Identify which cell holds the provided text, then report its (x, y) central coordinate. 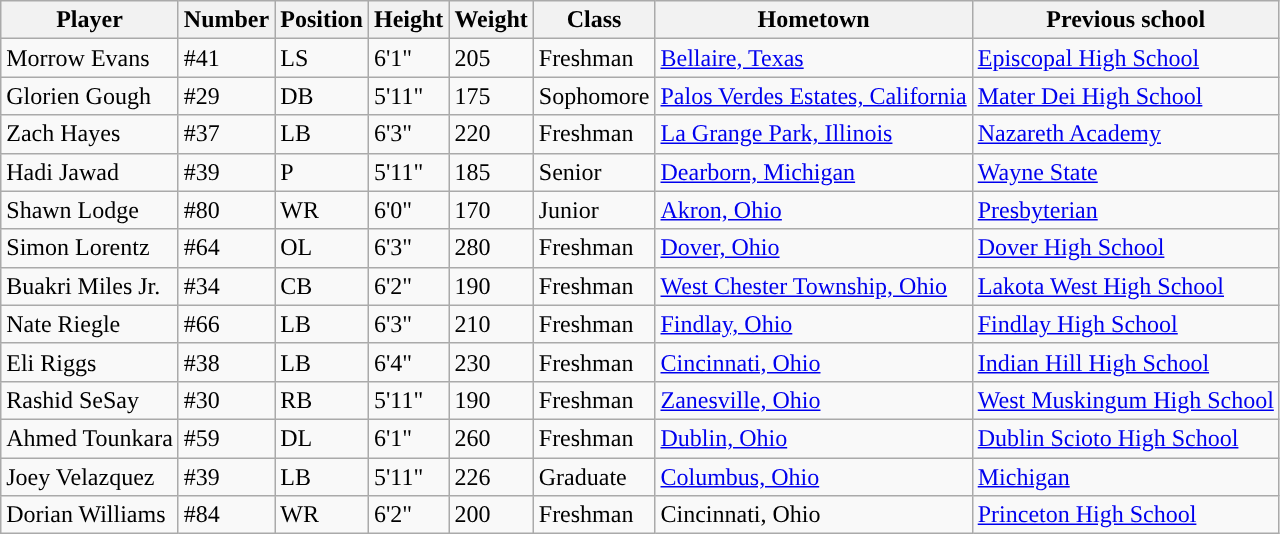
Buakri Miles Jr. (90, 286)
170 (491, 210)
Presbyterian (1126, 210)
Dublin, Ohio (814, 438)
LS (322, 58)
DL (322, 438)
Morrow Evans (90, 58)
Number (226, 20)
Player (90, 20)
Nazareth Academy (1126, 134)
Position (322, 20)
Ahmed Tounkara (90, 438)
#59 (226, 438)
Simon Lorentz (90, 248)
Junior (594, 210)
P (322, 172)
Rashid SeSay (90, 400)
#30 (226, 400)
#66 (226, 324)
Findlay, Ohio (814, 324)
La Grange Park, Illinois (814, 134)
Dublin Scioto High School (1126, 438)
West Chester Township, Ohio (814, 286)
Previous school (1126, 20)
Class (594, 20)
Akron, Ohio (814, 210)
175 (491, 96)
OL (322, 248)
#64 (226, 248)
280 (491, 248)
West Muskingum High School (1126, 400)
205 (491, 58)
Hadi Jawad (90, 172)
#34 (226, 286)
Joey Velazquez (90, 477)
Zach Hayes (90, 134)
#29 (226, 96)
CB (322, 286)
Sophomore (594, 96)
220 (491, 134)
Weight (491, 20)
Dover High School (1126, 248)
Graduate (594, 477)
6'0" (408, 210)
Princeton High School (1126, 515)
Dorian Williams (90, 515)
Palos Verdes Estates, California (814, 96)
#84 (226, 515)
#41 (226, 58)
200 (491, 515)
Lakota West High School (1126, 286)
Dover, Ohio (814, 248)
Nate Riegle (90, 324)
Bellaire, Texas (814, 58)
#80 (226, 210)
6'4" (408, 362)
Findlay High School (1126, 324)
230 (491, 362)
Episcopal High School (1126, 58)
Mater Dei High School (1126, 96)
Wayne State (1126, 172)
Zanesville, Ohio (814, 400)
226 (491, 477)
#38 (226, 362)
Senior (594, 172)
RB (322, 400)
Michigan (1126, 477)
Height (408, 20)
Glorien Gough (90, 96)
#37 (226, 134)
Shawn Lodge (90, 210)
Eli Riggs (90, 362)
260 (491, 438)
Indian Hill High School (1126, 362)
DB (322, 96)
210 (491, 324)
Hometown (814, 20)
Dearborn, Michigan (814, 172)
Columbus, Ohio (814, 477)
185 (491, 172)
